Return the (X, Y) coordinate for the center point of the cell that contains the specified text.  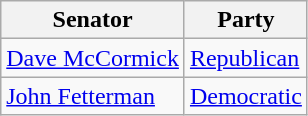
Party (246, 20)
Republican (246, 58)
John Fetterman (93, 96)
Senator (93, 20)
Dave McCormick (93, 58)
Democratic (246, 96)
